Locate the cell with the specified text and output its [x, y] center coordinate. 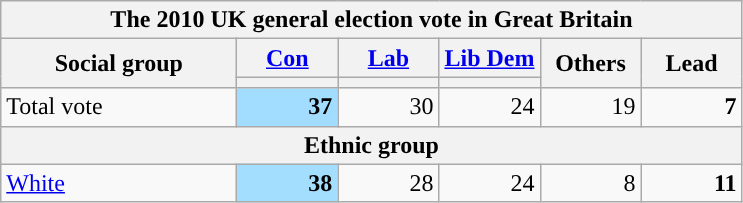
Others [590, 64]
Lead [692, 64]
Social group [119, 64]
37 [288, 107]
38 [288, 183]
30 [388, 107]
11 [692, 183]
8 [590, 183]
Lab [388, 58]
The 2010 UK general election vote in Great Britain [372, 20]
28 [388, 183]
Con [288, 58]
Ethnic group [372, 145]
Total vote [119, 107]
19 [590, 107]
Lib Dem [490, 58]
7 [692, 107]
White [119, 183]
